Extract the (X, Y) coordinate from the center of the cell holding the provided text.  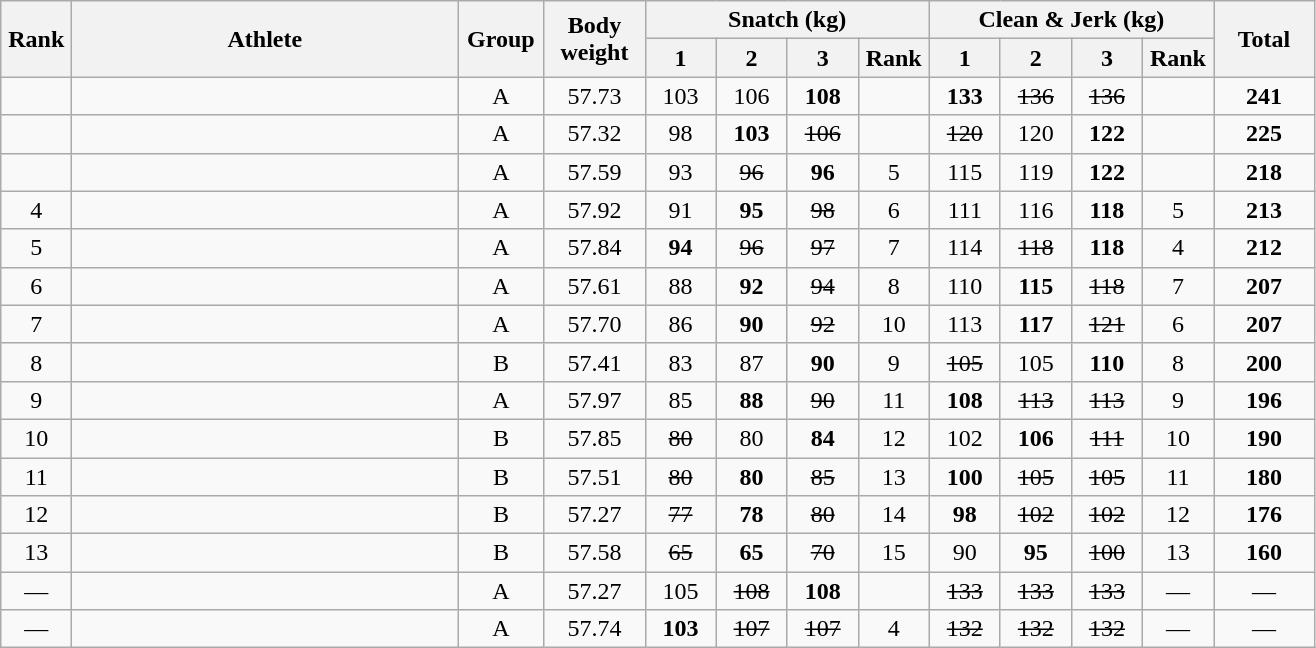
57.32 (594, 134)
93 (680, 172)
218 (1264, 172)
116 (1036, 210)
Group (501, 39)
212 (1264, 248)
78 (752, 515)
57.70 (594, 324)
87 (752, 362)
180 (1264, 477)
57.92 (594, 210)
77 (680, 515)
119 (1036, 172)
14 (894, 515)
57.84 (594, 248)
114 (964, 248)
196 (1264, 400)
57.58 (594, 553)
97 (822, 248)
200 (1264, 362)
15 (894, 553)
57.74 (594, 629)
225 (1264, 134)
84 (822, 438)
70 (822, 553)
121 (1106, 324)
57.85 (594, 438)
190 (1264, 438)
57.97 (594, 400)
83 (680, 362)
57.59 (594, 172)
Athlete (265, 39)
57.73 (594, 96)
86 (680, 324)
57.51 (594, 477)
57.41 (594, 362)
176 (1264, 515)
160 (1264, 553)
Body weight (594, 39)
Clean & Jerk (kg) (1071, 20)
241 (1264, 96)
213 (1264, 210)
91 (680, 210)
57.61 (594, 286)
Total (1264, 39)
Snatch (kg) (787, 20)
117 (1036, 324)
